Extract the (X, Y) coordinate from the center of the cell holding the provided text.  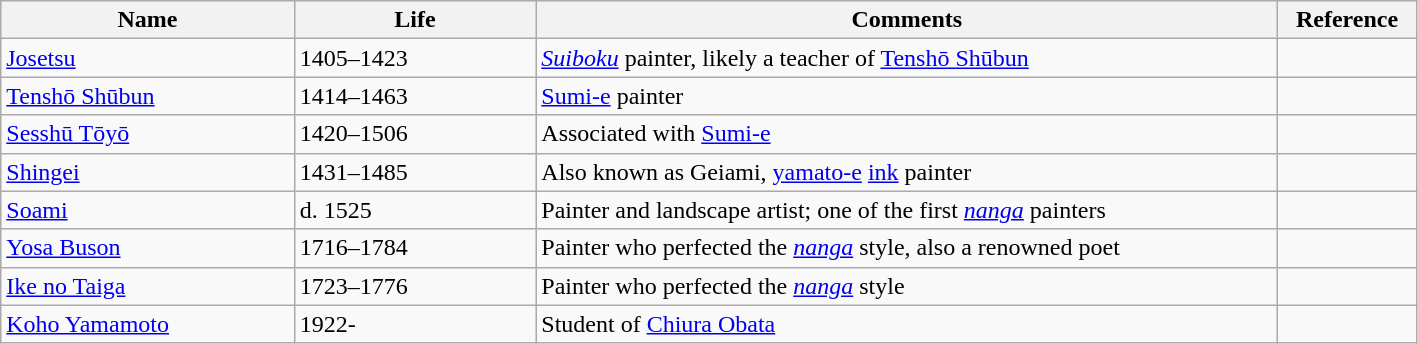
Associated with Sumi-e (907, 134)
Student of Chiura Obata (907, 324)
1414–1463 (415, 96)
Comments (907, 20)
Yosa Buson (148, 248)
Painter who perfected the nanga style (907, 286)
Painter who perfected the nanga style, also a renowned poet (907, 248)
Sesshū Tōyō (148, 134)
Life (415, 20)
Sumi-e painter (907, 96)
Name (148, 20)
d. 1525 (415, 210)
Reference (1347, 20)
Painter and landscape artist; one of the first nanga painters (907, 210)
Also known as Geiami, yamato-e ink painter (907, 172)
1420–1506 (415, 134)
Ike no Taiga (148, 286)
Tenshō Shūbun (148, 96)
Soami (148, 210)
1723–1776 (415, 286)
1716–1784 (415, 248)
Suiboku painter, likely a teacher of Tenshō Shūbun (907, 58)
Josetsu (148, 58)
1431–1485 (415, 172)
Shingei (148, 172)
1405–1423 (415, 58)
Koho Yamamoto (148, 324)
1922- (415, 324)
